Search for the cell housing the specified text and yield its (X, Y) center coordinate. 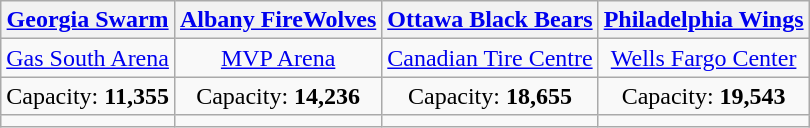
Capacity: 14,236 (278, 96)
Georgia Swarm (88, 20)
Philadelphia Wings (704, 20)
Gas South Arena (88, 58)
Capacity: 19,543 (704, 96)
Albany FireWolves (278, 20)
Canadian Tire Centre (490, 58)
Capacity: 18,655 (490, 96)
MVP Arena (278, 58)
Capacity: 11,355 (88, 96)
Ottawa Black Bears (490, 20)
Wells Fargo Center (704, 58)
